Detect which cell encompasses the target text, then output its [x, y] center coordinate. 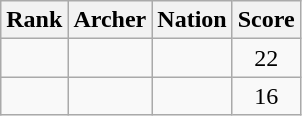
16 [266, 96]
Rank [34, 20]
Archer [110, 20]
Score [266, 20]
Nation [192, 20]
22 [266, 58]
